Return [X, Y] of the center of cell containing provided text 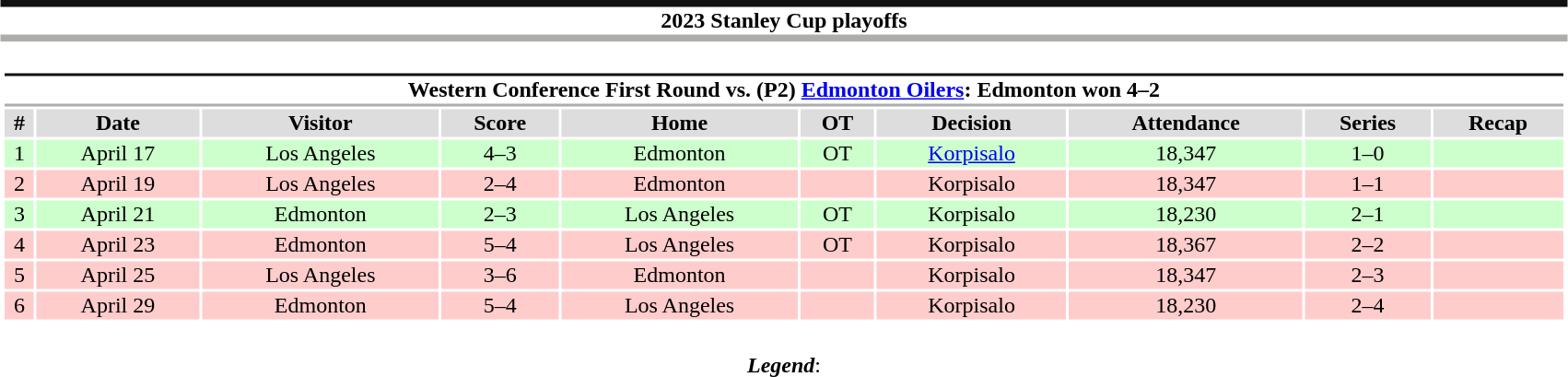
April 25 [118, 276]
Home [680, 123]
2–2 [1367, 244]
4 [19, 244]
5 [19, 276]
April 19 [118, 183]
Recap [1498, 123]
1 [19, 154]
Decision [972, 123]
2023 Stanley Cup playoffs [784, 20]
Attendance [1185, 123]
18,367 [1185, 244]
Date [118, 123]
# [19, 123]
3–6 [500, 276]
2–1 [1367, 215]
April 21 [118, 215]
April 17 [118, 154]
April 29 [118, 305]
Score [500, 123]
1–0 [1367, 154]
3 [19, 215]
Series [1367, 123]
Western Conference First Round vs. (P2) Edmonton Oilers: Edmonton won 4–2 [783, 90]
Visitor [321, 123]
6 [19, 305]
1–1 [1367, 183]
2 [19, 183]
4–3 [500, 154]
April 23 [118, 244]
